For the text-containing cell, return its midpoint in [x, y] coordinate format. 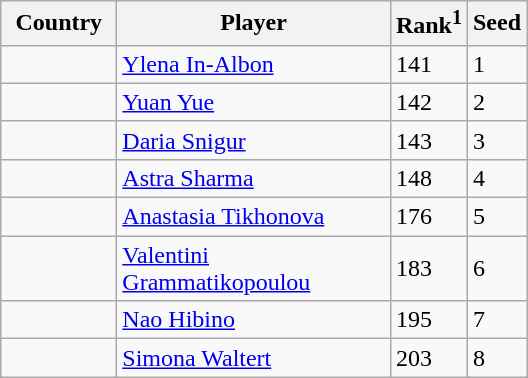
4 [496, 178]
8 [496, 358]
141 [428, 64]
Rank1 [428, 24]
Daria Snigur [254, 140]
2 [496, 102]
5 [496, 217]
203 [428, 358]
3 [496, 140]
Country [59, 24]
Ylena In-Albon [254, 64]
142 [428, 102]
148 [428, 178]
Nao Hibino [254, 320]
Valentini Grammatikopoulou [254, 268]
143 [428, 140]
176 [428, 217]
Player [254, 24]
7 [496, 320]
195 [428, 320]
Astra Sharma [254, 178]
1 [496, 64]
Seed [496, 24]
Anastasia Tikhonova [254, 217]
183 [428, 268]
Simona Waltert [254, 358]
6 [496, 268]
Yuan Yue [254, 102]
